Pinpoint the cell where the given text exists, returning its [x, y] midpoint coordinate. 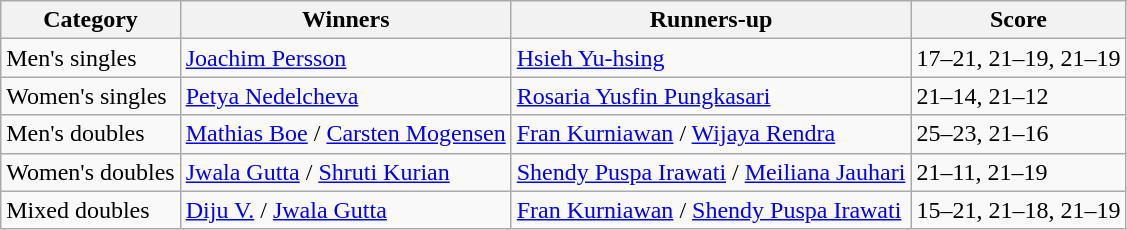
Category [90, 20]
Fran Kurniawan / Shendy Puspa Irawati [711, 210]
Fran Kurniawan / Wijaya Rendra [711, 134]
17–21, 21–19, 21–19 [1018, 58]
Diju V. / Jwala Gutta [346, 210]
21–11, 21–19 [1018, 172]
Shendy Puspa Irawati / Meiliana Jauhari [711, 172]
25–23, 21–16 [1018, 134]
Joachim Persson [346, 58]
Petya Nedelcheva [346, 96]
Hsieh Yu-hsing [711, 58]
Runners-up [711, 20]
Women's singles [90, 96]
Women's doubles [90, 172]
Score [1018, 20]
21–14, 21–12 [1018, 96]
Mixed doubles [90, 210]
Winners [346, 20]
Men's singles [90, 58]
15–21, 21–18, 21–19 [1018, 210]
Mathias Boe / Carsten Mogensen [346, 134]
Rosaria Yusfin Pungkasari [711, 96]
Jwala Gutta / Shruti Kurian [346, 172]
Men's doubles [90, 134]
